Detect which cell encompasses the target text, then output its [x, y] center coordinate. 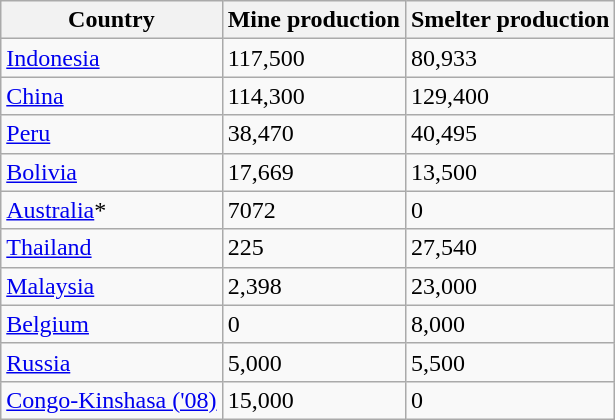
Bolivia [112, 172]
Australia* [112, 210]
129,400 [510, 96]
40,495 [510, 134]
Congo-Kinshasa ('08) [112, 400]
13,500 [510, 172]
17,669 [314, 172]
Country [112, 20]
38,470 [314, 134]
15,000 [314, 400]
Malaysia [112, 286]
5,500 [510, 362]
Russia [112, 362]
Indonesia [112, 58]
117,500 [314, 58]
8,000 [510, 324]
5,000 [314, 362]
China [112, 96]
2,398 [314, 286]
Belgium [112, 324]
80,933 [510, 58]
Peru [112, 134]
114,300 [314, 96]
Mine production [314, 20]
27,540 [510, 248]
225 [314, 248]
23,000 [510, 286]
Thailand [112, 248]
Smelter production [510, 20]
7072 [314, 210]
